Extract the [x, y] coordinate from the center of the cell holding the provided text.  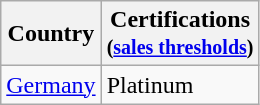
Country [51, 34]
Certifications(sales thresholds) [180, 34]
Germany [51, 85]
Platinum [180, 85]
